Capture the cell that displays the provided text and extract its [X, Y] central coordinate. 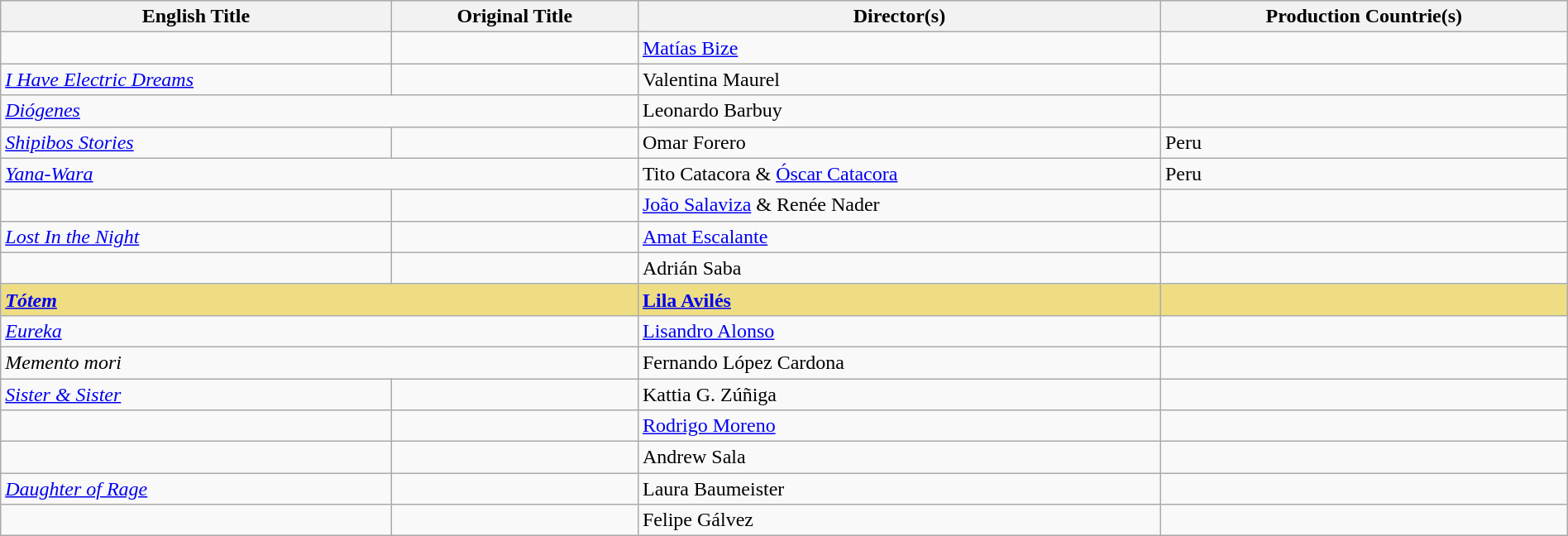
Amat Escalante [899, 237]
Kattia G. Zúñiga [899, 395]
Lost In the Night [196, 237]
Omar Forero [899, 142]
Leonardo Barbuy [899, 111]
Fernando López Cardona [899, 362]
Director(s) [899, 17]
Matías Bize [899, 48]
Original Title [514, 17]
Adrián Saba [899, 268]
Memento mori [319, 362]
Shipibos Stories [196, 142]
João Salaviza & Renée Nader [899, 205]
Andrew Sala [899, 457]
I Have Electric Dreams [196, 79]
Eureka [319, 331]
Tito Catacora & Óscar Catacora [899, 174]
Sister & Sister [196, 395]
Diógenes [319, 111]
Laura Baumeister [899, 489]
English Title [196, 17]
Rodrigo Moreno [899, 426]
Lisandro Alonso [899, 331]
Production Countrie(s) [1364, 17]
Tótem [319, 299]
Daughter of Rage [196, 489]
Yana-Wara [319, 174]
Lila Avilés [899, 299]
Valentina Maurel [899, 79]
Felipe Gálvez [899, 520]
